From the cell containing the given text, extract its center point as [X, Y] coordinate. 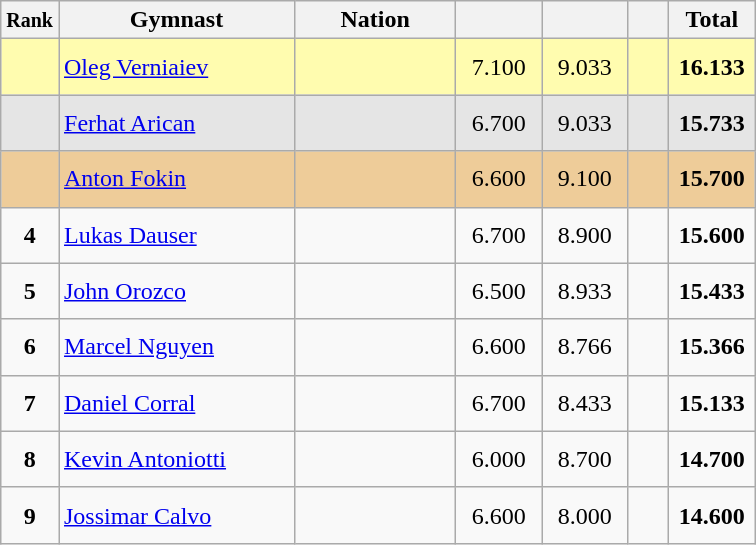
8.700 [585, 459]
7 [30, 403]
15.433 [712, 291]
Daniel Corral [176, 403]
Ferhat Arican [176, 123]
Jossimar Calvo [176, 515]
John Orozco [176, 291]
15.600 [712, 235]
5 [30, 291]
8.433 [585, 403]
Oleg Verniaiev [176, 67]
15.133 [712, 403]
8.766 [585, 347]
Gymnast [176, 20]
6.500 [499, 291]
7.100 [499, 67]
8.900 [585, 235]
Rank [30, 20]
16.133 [712, 67]
Anton Fokin [176, 179]
4 [30, 235]
Total [712, 20]
15.733 [712, 123]
9 [30, 515]
6.000 [499, 459]
Lukas Dauser [176, 235]
8.933 [585, 291]
14.600 [712, 515]
6 [30, 347]
15.366 [712, 347]
8.000 [585, 515]
Kevin Antoniotti [176, 459]
9.100 [585, 179]
Marcel Nguyen [176, 347]
8 [30, 459]
Nation [376, 20]
14.700 [712, 459]
15.700 [712, 179]
